Detect which cell encompasses the target text, then output its (X, Y) center coordinate. 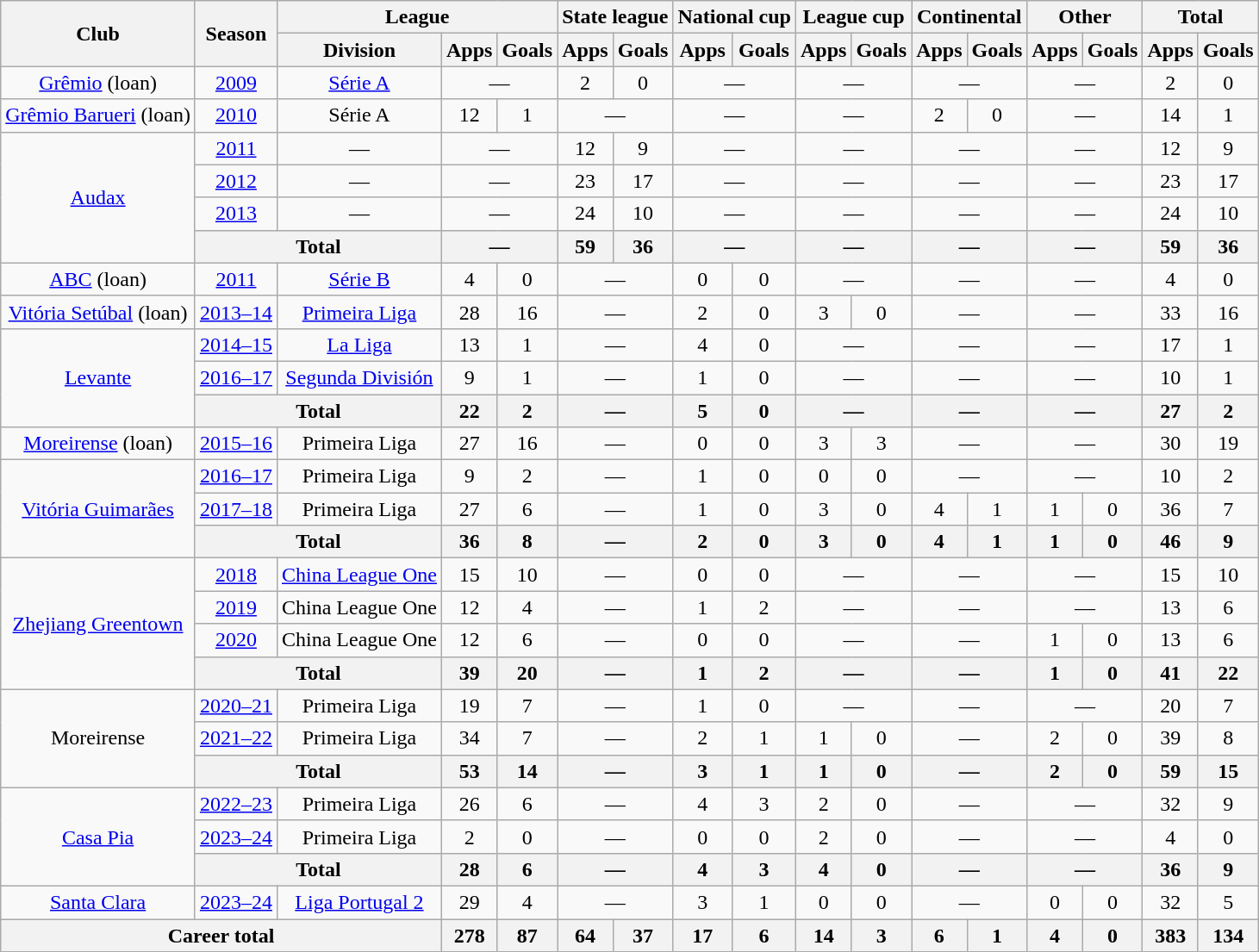
53 (469, 771)
30 (1170, 444)
2009 (236, 83)
League cup (853, 17)
Division (358, 50)
64 (585, 935)
Casa Pia (98, 837)
Zhejiang Greentown (98, 624)
Santa Clara (98, 902)
ABC (loan) (98, 279)
37 (643, 935)
46 (1170, 542)
Vitória Guimarães (98, 509)
League (417, 17)
Season (236, 34)
87 (527, 935)
33 (1170, 312)
National cup (734, 17)
2019 (236, 607)
2017–18 (236, 509)
Other (1085, 17)
Liga Portugal 2 (358, 902)
2013–14 (236, 312)
State league (615, 17)
Vitória Setúbal (loan) (98, 312)
2018 (236, 575)
Série B (358, 279)
2020 (236, 640)
41 (1170, 673)
134 (1228, 935)
Grêmio (loan) (98, 83)
2013 (236, 214)
34 (469, 738)
278 (469, 935)
Career total (221, 935)
2012 (236, 181)
La Liga (358, 345)
Club (98, 34)
26 (469, 804)
2014–15 (236, 345)
2021–22 (236, 738)
2010 (236, 115)
2022–23 (236, 804)
Grêmio Barueri (loan) (98, 115)
Audax (98, 197)
29 (469, 902)
2015–16 (236, 444)
2020–21 (236, 706)
Continental (969, 17)
Moreirense (loan) (98, 444)
Levante (98, 377)
383 (1170, 935)
Segunda División (358, 377)
Moreirense (98, 738)
